Capture the cell that displays the provided text and extract its (x, y) central coordinate. 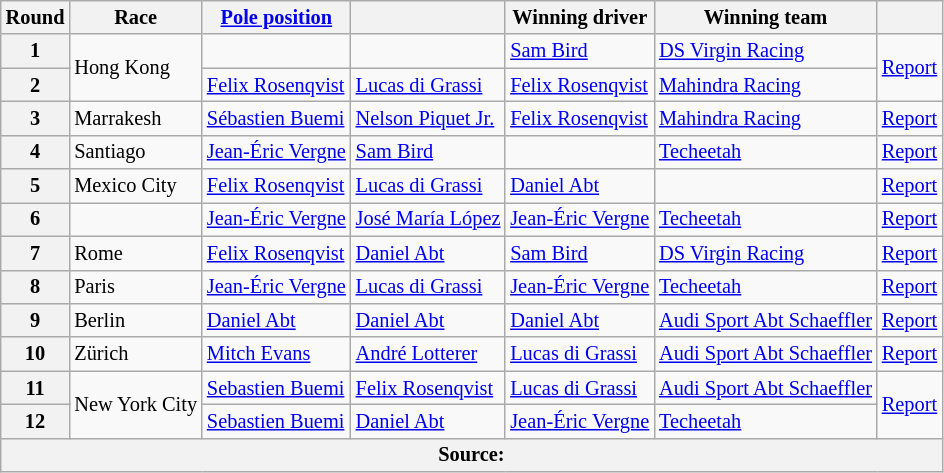
New York City (136, 404)
11 (36, 388)
3 (36, 118)
Santiago (136, 152)
Pole position (276, 17)
1 (36, 51)
6 (36, 219)
Mexico City (136, 186)
Paris (136, 287)
Sébastien Buemi (276, 118)
André Lotterer (428, 354)
Berlin (136, 320)
Source: (472, 455)
10 (36, 354)
Winning driver (580, 17)
Nelson Piquet Jr. (428, 118)
8 (36, 287)
Round (36, 17)
Rome (136, 253)
7 (36, 253)
5 (36, 186)
4 (36, 152)
2 (36, 85)
Race (136, 17)
12 (36, 421)
Winning team (766, 17)
Hong Kong (136, 68)
Zürich (136, 354)
9 (36, 320)
José María López (428, 219)
Marrakesh (136, 118)
Mitch Evans (276, 354)
